Find where the given text appears and provide that cell's center as (X, Y) coordinate. 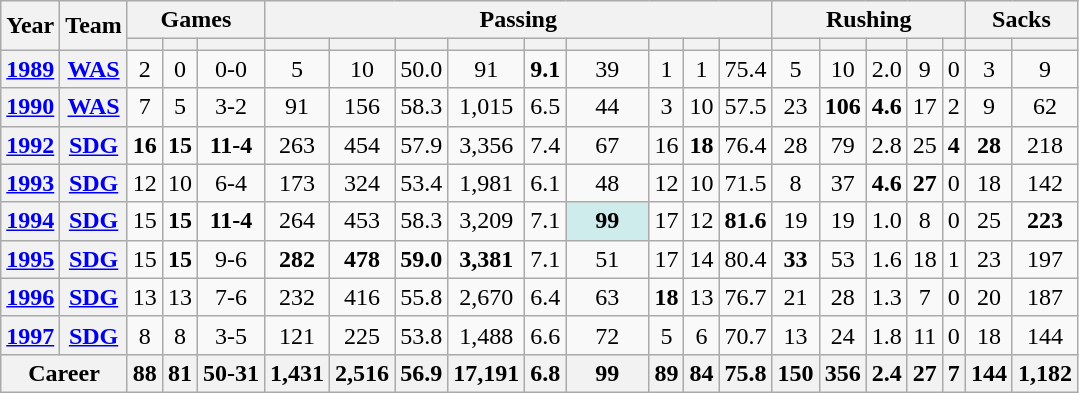
57.9 (422, 145)
53.4 (422, 183)
Year (30, 26)
56.9 (422, 373)
356 (842, 373)
1993 (30, 183)
2.4 (886, 373)
225 (362, 335)
187 (1044, 297)
50.0 (422, 69)
324 (362, 183)
21 (796, 297)
44 (608, 107)
Sacks (1021, 20)
76.7 (746, 297)
6.4 (546, 297)
51 (608, 259)
1,431 (298, 373)
218 (1044, 145)
1.6 (886, 259)
1,015 (486, 107)
453 (362, 221)
71.5 (746, 183)
416 (362, 297)
53.8 (422, 335)
2.0 (886, 69)
1994 (30, 221)
Career (64, 373)
3-2 (230, 107)
20 (988, 297)
6.8 (546, 373)
70.7 (746, 335)
33 (796, 259)
1989 (30, 69)
59.0 (422, 259)
263 (298, 145)
173 (298, 183)
48 (608, 183)
3,381 (486, 259)
3-5 (230, 335)
53 (842, 259)
1990 (30, 107)
50-31 (230, 373)
232 (298, 297)
57.5 (746, 107)
72 (608, 335)
1.0 (886, 221)
106 (842, 107)
454 (362, 145)
Rushing (868, 20)
39 (608, 69)
6 (702, 335)
17,191 (486, 373)
156 (362, 107)
223 (1044, 221)
1,981 (486, 183)
7.4 (546, 145)
Passing (519, 20)
7-6 (230, 297)
1,182 (1044, 373)
76.4 (746, 145)
1996 (30, 297)
3,356 (486, 145)
63 (608, 297)
478 (362, 259)
264 (298, 221)
1992 (30, 145)
14 (702, 259)
Team (94, 26)
75.8 (746, 373)
0-0 (230, 69)
37 (842, 183)
9.1 (546, 69)
6.5 (546, 107)
88 (144, 373)
67 (608, 145)
75.4 (746, 69)
2,670 (486, 297)
197 (1044, 259)
6.6 (546, 335)
Games (196, 20)
11 (924, 335)
1997 (30, 335)
6.1 (546, 183)
9-6 (230, 259)
1,488 (486, 335)
55.8 (422, 297)
81.6 (746, 221)
2,516 (362, 373)
89 (666, 373)
1.8 (886, 335)
150 (796, 373)
3,209 (486, 221)
121 (298, 335)
24 (842, 335)
62 (1044, 107)
142 (1044, 183)
79 (842, 145)
6-4 (230, 183)
84 (702, 373)
2.8 (886, 145)
4 (954, 145)
1.3 (886, 297)
1995 (30, 259)
282 (298, 259)
80.4 (746, 259)
81 (180, 373)
